Return (X, Y) of the center of cell containing provided text 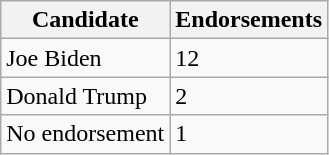
No endorsement (86, 134)
1 (249, 134)
12 (249, 58)
Joe Biden (86, 58)
Endorsements (249, 20)
2 (249, 96)
Candidate (86, 20)
Donald Trump (86, 96)
